Return [x, y] of the center of cell containing provided text 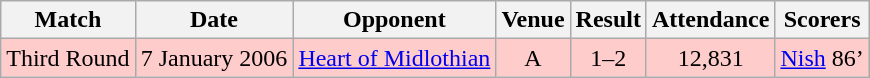
Opponent [394, 20]
Third Round [68, 58]
Date [214, 20]
Match [68, 20]
1–2 [608, 58]
A [533, 58]
Result [608, 20]
Heart of Midlothian [394, 58]
7 January 2006 [214, 58]
Attendance [710, 20]
Scorers [822, 20]
Venue [533, 20]
12,831 [710, 58]
Nish 86’ [822, 58]
